For the text-containing cell, return its midpoint in (X, Y) coordinate format. 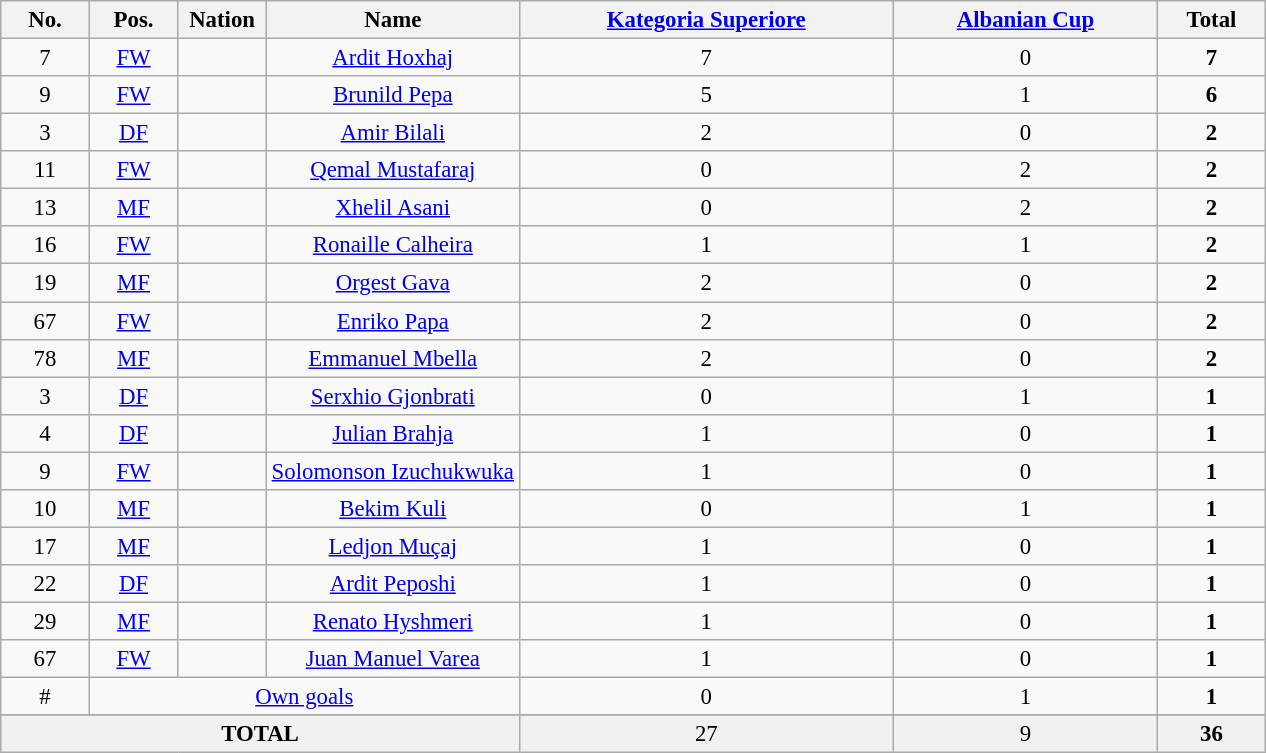
Amir Bilali (392, 133)
No. (46, 20)
Xhelil Asani (392, 208)
17 (46, 546)
Brunild Pepa (392, 95)
36 (1212, 734)
Ardit Hoxhaj (392, 58)
6 (1212, 95)
Ronaille Calheira (392, 245)
Emmanuel Mbella (392, 358)
Nation (222, 20)
Enriko Papa (392, 321)
Orgest Gava (392, 283)
Solomonson Izuchukwuka (392, 471)
22 (46, 584)
27 (706, 734)
4 (46, 433)
Total (1212, 20)
11 (46, 170)
78 (46, 358)
Juan Manuel Varea (392, 659)
19 (46, 283)
Name (392, 20)
29 (46, 621)
Serxhio Gjonbrati (392, 396)
Ardit Peposhi (392, 584)
TOTAL (260, 734)
# (46, 697)
Julian Brahja (392, 433)
Kategoria Superiore (706, 20)
16 (46, 245)
10 (46, 509)
Bekim Kuli (392, 509)
Ledjon Muçaj (392, 546)
Renato Hyshmeri (392, 621)
13 (46, 208)
Pos. (134, 20)
Albanian Cup (1025, 20)
5 (706, 95)
Own goals (304, 697)
Qemal Mustafaraj (392, 170)
